From the cell containing the given text, extract its center point as [X, Y] coordinate. 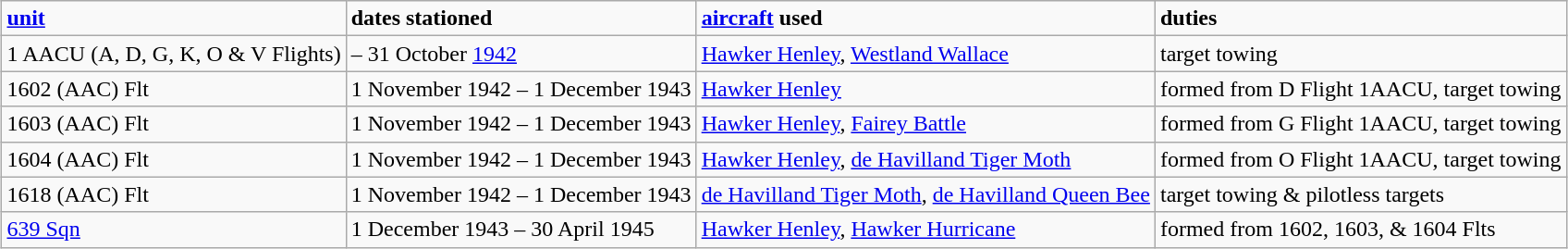
1 December 1943 – 30 April 1945 [521, 230]
formed from O Flight 1AACU, target towing [1361, 159]
dates stationed [521, 19]
1603 (AAC) Flt [174, 124]
Hawker Henley, de Havilland Tiger Moth [925, 159]
Hawker Henley, Westland Wallace [925, 54]
1 AACU (A, D, G, K, O & V Flights) [174, 54]
1618 (AAC) Flt [174, 194]
1604 (AAC) Flt [174, 159]
duties [1361, 19]
formed from G Flight 1AACU, target towing [1361, 124]
Hawker Henley [925, 89]
aircraft used [925, 19]
639 Sqn [174, 230]
1602 (AAC) Flt [174, 89]
de Havilland Tiger Moth, de Havilland Queen Bee [925, 194]
Hawker Henley, Fairey Battle [925, 124]
– 31 October 1942 [521, 54]
formed from D Flight 1AACU, target towing [1361, 89]
unit [174, 19]
target towing [1361, 54]
formed from 1602, 1603, & 1604 Flts [1361, 230]
target towing & pilotless targets [1361, 194]
Hawker Henley, Hawker Hurricane [925, 230]
